Pinpoint the cell where the given text exists, returning its [X, Y] midpoint coordinate. 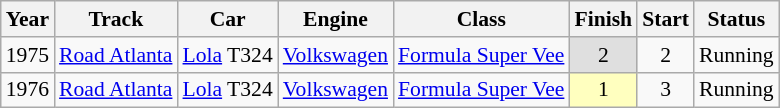
Year [28, 19]
Status [736, 19]
1 [603, 90]
Start [666, 19]
Finish [603, 19]
Class [481, 19]
Car [227, 19]
1975 [28, 55]
3 [666, 90]
1976 [28, 90]
Engine [336, 19]
Track [116, 19]
